Detect which cell encompasses the target text, then output its [X, Y] center coordinate. 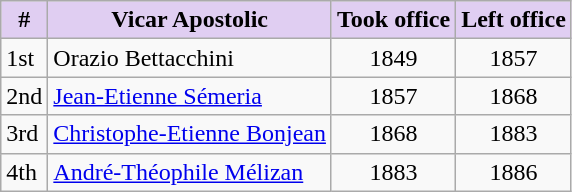
Orazio Bettacchini [190, 58]
Jean-Etienne Sémeria [190, 96]
André-Théophile Mélizan [190, 172]
Took office [393, 20]
4th [24, 172]
2nd [24, 96]
Vicar Apostolic [190, 20]
1849 [393, 58]
Left office [514, 20]
1886 [514, 172]
1st [24, 58]
Christophe-Etienne Bonjean [190, 134]
3rd [24, 134]
# [24, 20]
